For the text-containing cell, return its midpoint in [X, Y] coordinate format. 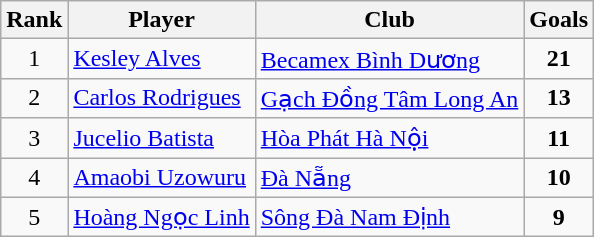
Đà Nẵng [390, 178]
4 [34, 178]
Carlos Rodrigues [162, 98]
2 [34, 98]
Club [390, 20]
Rank [34, 20]
1 [34, 59]
9 [559, 217]
Becamex Bình Dương [390, 59]
Jucelio Batista [162, 138]
Gạch Đồng Tâm Long An [390, 98]
Kesley Alves [162, 59]
Hoàng Ngọc Linh [162, 217]
3 [34, 138]
5 [34, 217]
Sông Đà Nam Định [390, 217]
Amaobi Uzowuru [162, 178]
Goals [559, 20]
Hòa Phát Hà Nội [390, 138]
Player [162, 20]
10 [559, 178]
21 [559, 59]
11 [559, 138]
13 [559, 98]
